Find where the given text appears and provide that cell's center as (X, Y) coordinate. 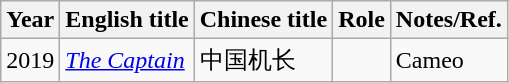
Cameo (448, 60)
Year (30, 20)
English title (127, 20)
2019 (30, 60)
中国机长 (263, 60)
Notes/Ref. (448, 20)
The Captain (127, 60)
Chinese title (263, 20)
Role (362, 20)
